Find where the given text appears and provide that cell's center as [x, y] coordinate. 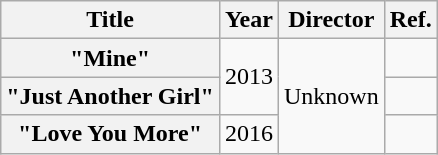
Year [248, 20]
Title [110, 20]
2016 [248, 134]
"Love You More" [110, 134]
"Mine" [110, 58]
"Just Another Girl" [110, 96]
Ref. [410, 20]
Unknown [331, 96]
2013 [248, 77]
Director [331, 20]
